Locate the cell with the specified text and output its [X, Y] center coordinate. 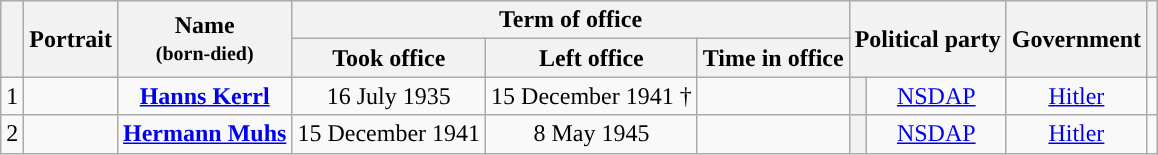
Took office [389, 58]
8 May 1945 [592, 134]
Hanns Kerrl [204, 96]
2 [12, 134]
Name(born-died) [204, 39]
Government [1076, 39]
Time in office [773, 58]
Term of office [570, 20]
Portrait [71, 39]
Hermann Muhs [204, 134]
Left office [592, 58]
15 December 1941 † [592, 96]
16 July 1935 [389, 96]
15 December 1941 [389, 134]
1 [12, 96]
Political party [928, 39]
